For the text-containing cell, return its midpoint in (X, Y) coordinate format. 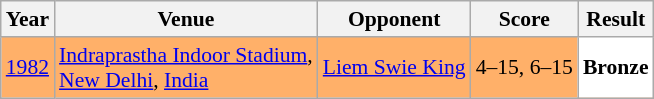
Score (524, 19)
Liem Swie King (394, 68)
Venue (186, 19)
Opponent (394, 19)
Result (616, 19)
Year (28, 19)
4–15, 6–15 (524, 68)
Bronze (616, 68)
1982 (28, 68)
Indraprastha Indoor Stadium, New Delhi, India (186, 68)
